Identify which cell holds the provided text, then report its [x, y] central coordinate. 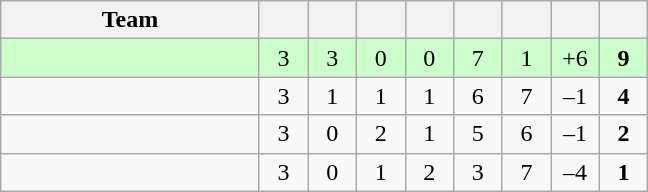
Team [130, 20]
4 [624, 96]
5 [478, 134]
+6 [576, 58]
9 [624, 58]
–4 [576, 172]
